Determine the [X, Y] coordinate at the center of the cell enclosing the given text.  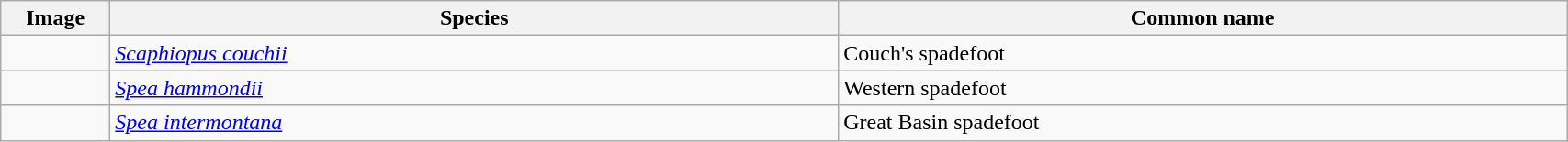
Spea hammondii [474, 88]
Spea intermontana [474, 123]
Great Basin spadefoot [1203, 123]
Western spadefoot [1203, 88]
Scaphiopus couchii [474, 53]
Species [474, 18]
Couch's spadefoot [1203, 53]
Common name [1203, 18]
Image [55, 18]
